Locate the cell with the specified text and output its (X, Y) center coordinate. 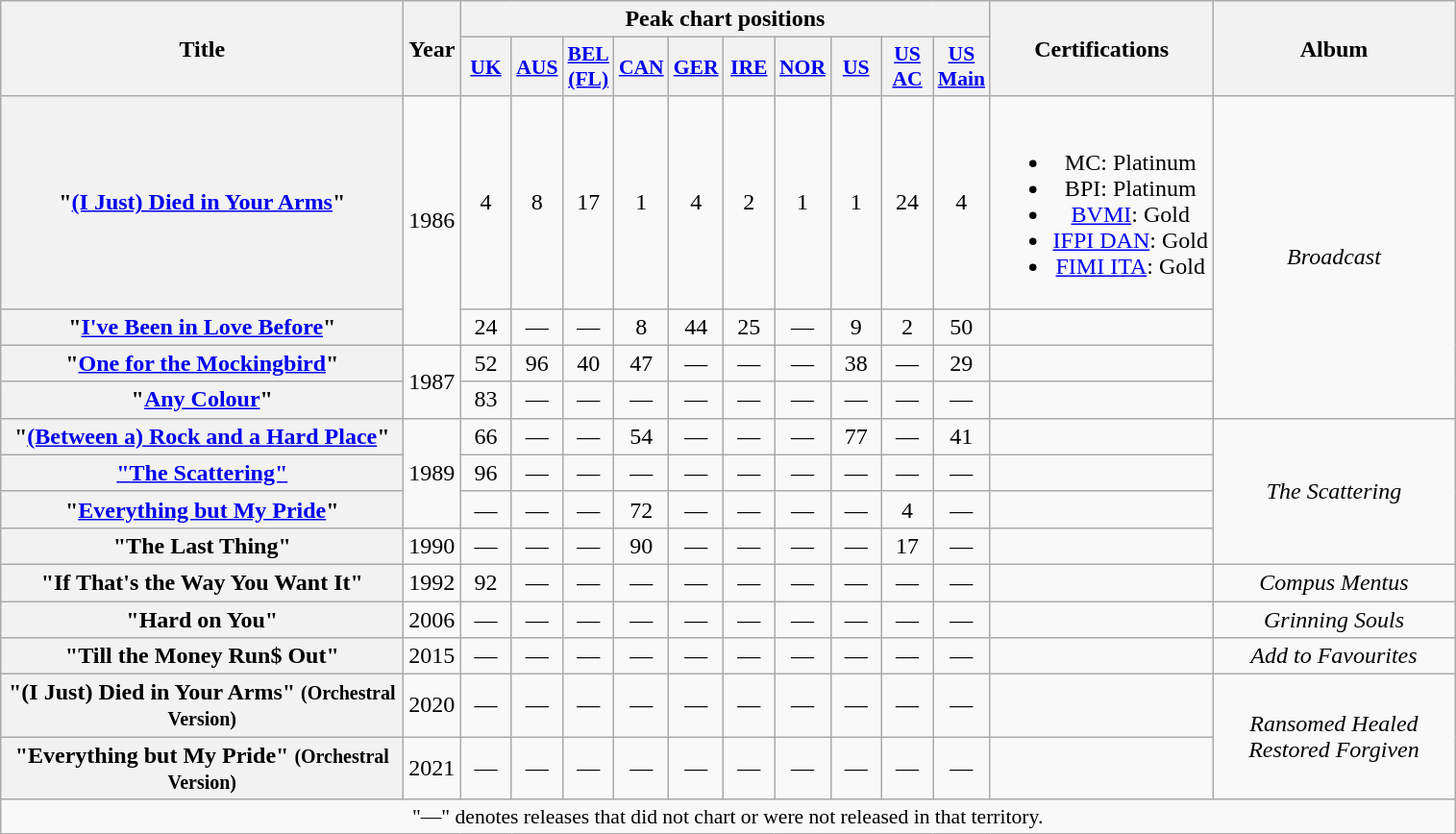
"The Scattering" (202, 473)
1989 (432, 473)
CAN (642, 67)
90 (642, 546)
Certifications (1101, 48)
Add to Favourites (1334, 656)
72 (642, 509)
"The Last Thing" (202, 546)
66 (486, 436)
41 (961, 436)
1986 (432, 221)
1992 (432, 582)
50 (961, 327)
Broadcast (1334, 258)
Album (1334, 48)
US Main (961, 67)
44 (696, 327)
"Everything but My Pride" (202, 509)
47 (642, 363)
2021 (432, 769)
"Hard on You" (202, 620)
"—" denotes releases that did not chart or were not released in that territory. (728, 817)
Grinning Souls (1334, 620)
US (855, 67)
52 (486, 363)
38 (855, 363)
IRE (750, 67)
"Till the Money Run$ Out" (202, 656)
2006 (432, 620)
2020 (432, 705)
"Any Colour" (202, 400)
92 (486, 582)
"Everything but My Pride" (Orchestral Version) (202, 769)
Peak chart positions (725, 19)
29 (961, 363)
25 (750, 327)
"(I Just) Died in Your Arms" (Orchestral Version) (202, 705)
Title (202, 48)
83 (486, 400)
1987 (432, 381)
54 (642, 436)
AUS (536, 67)
"(Between a) Rock and a Hard Place" (202, 436)
Year (432, 48)
NOR (802, 67)
1990 (432, 546)
9 (855, 327)
"If That's the Way You Want It" (202, 582)
MC: PlatinumBPI: PlatinumBVMI: GoldIFPI DAN: GoldFIMI ITA: Gold (1101, 202)
The Scattering (1334, 491)
"(I Just) Died in Your Arms" (202, 202)
UK (486, 67)
BEL (FL) (588, 67)
Compus Mentus (1334, 582)
"One for the Mockingbird" (202, 363)
GER (696, 67)
US AC (907, 67)
"I've Been in Love Before" (202, 327)
77 (855, 436)
40 (588, 363)
2015 (432, 656)
Ransomed Healed Restored Forgiven (1334, 737)
